Extract the [X, Y] coordinate from the center of the cell holding the provided text.  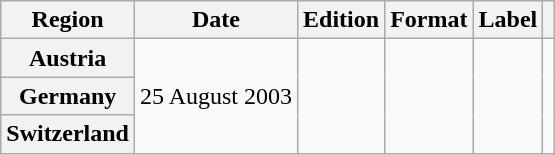
Label [508, 20]
Date [216, 20]
Austria [68, 58]
Region [68, 20]
25 August 2003 [216, 96]
Germany [68, 96]
Switzerland [68, 134]
Edition [342, 20]
Format [429, 20]
